Detect which cell encompasses the target text, then output its [x, y] center coordinate. 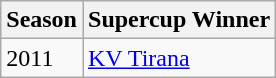
2011 [42, 58]
KV Tirana [178, 58]
Supercup Winner [178, 20]
Season [42, 20]
